For the text-containing cell, return its midpoint in (X, Y) coordinate format. 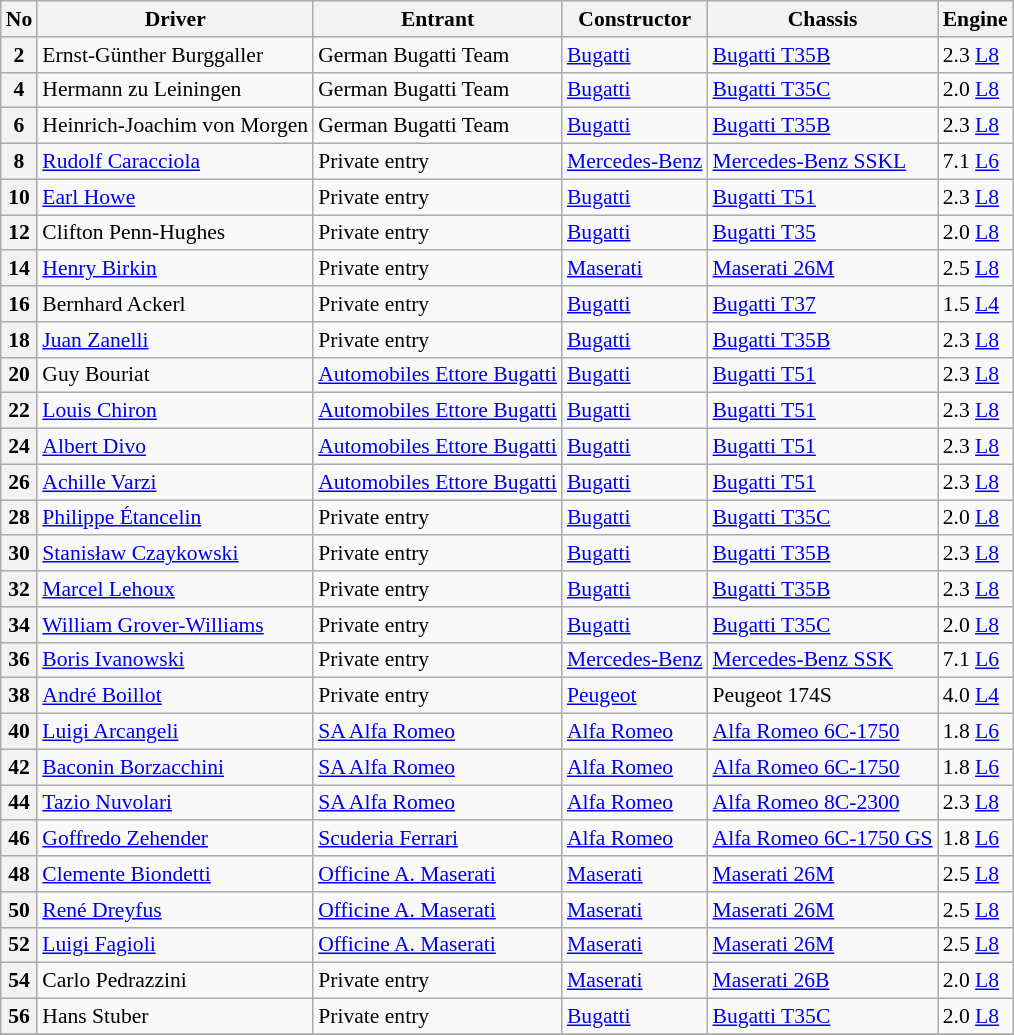
18 (20, 340)
Scuderia Ferrari (438, 839)
1.5 L4 (976, 304)
26 (20, 482)
Boris Ivanowski (175, 660)
Luigi Arcangeli (175, 732)
Mercedes-Benz SSK (822, 660)
Bugatti T35 (822, 233)
Heinrich-Joachim von Morgen (175, 126)
50 (20, 910)
30 (20, 554)
Luigi Fagioli (175, 945)
Philippe Étancelin (175, 518)
René Dreyfus (175, 910)
Louis Chiron (175, 411)
Peugeot 174S (822, 696)
42 (20, 767)
4.0 L4 (976, 696)
Entrant (438, 19)
22 (20, 411)
Constructor (635, 19)
Rudolf Caracciola (175, 162)
46 (20, 839)
20 (20, 375)
8 (20, 162)
4 (20, 90)
Guy Bouriat (175, 375)
Clifton Penn-Hughes (175, 233)
10 (20, 197)
38 (20, 696)
Marcel Lehoux (175, 589)
56 (20, 1017)
Driver (175, 19)
Baconin Borzacchini (175, 767)
Bugatti T37 (822, 304)
Peugeot (635, 696)
Hermann zu Leiningen (175, 90)
Hans Stuber (175, 1017)
Achille Varzi (175, 482)
Juan Zanelli (175, 340)
Chassis (822, 19)
Alfa Romeo 8C-2300 (822, 803)
Goffredo Zehender (175, 839)
Carlo Pedrazzini (175, 981)
William Grover-Williams (175, 625)
Henry Birkin (175, 269)
Ernst-Günther Burggaller (175, 55)
14 (20, 269)
34 (20, 625)
Earl Howe (175, 197)
2 (20, 55)
6 (20, 126)
12 (20, 233)
28 (20, 518)
André Boillot (175, 696)
Maserati 26B (822, 981)
24 (20, 447)
32 (20, 589)
52 (20, 945)
Tazio Nuvolari (175, 803)
Albert Divo (175, 447)
Mercedes-Benz SSKL (822, 162)
36 (20, 660)
Engine (976, 19)
54 (20, 981)
16 (20, 304)
Stanisław Czaykowski (175, 554)
44 (20, 803)
Clemente Biondetti (175, 874)
No (20, 19)
Alfa Romeo 6C-1750 GS (822, 839)
Bernhard Ackerl (175, 304)
48 (20, 874)
40 (20, 732)
